Locate the cell with the specified text and output its [x, y] center coordinate. 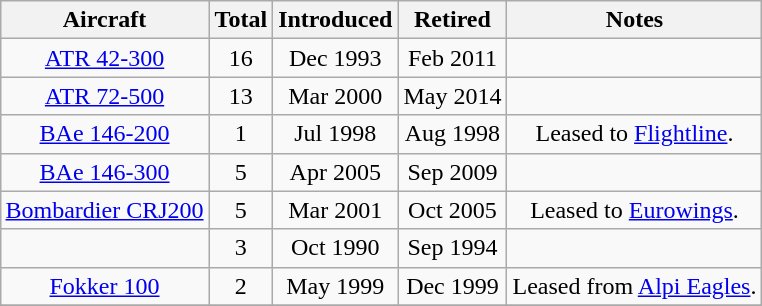
Feb 2011 [452, 58]
Leased to Eurowings. [634, 210]
Dec 1999 [452, 286]
Aug 1998 [452, 134]
ATR 42-300 [104, 58]
Sep 2009 [452, 172]
Apr 2005 [336, 172]
May 2014 [452, 96]
Oct 2005 [452, 210]
Introduced [336, 20]
Dec 1993 [336, 58]
Total [241, 20]
Jul 1998 [336, 134]
2 [241, 286]
Notes [634, 20]
Retired [452, 20]
Aircraft [104, 20]
May 1999 [336, 286]
Leased from Alpi Eagles. [634, 286]
Fokker 100 [104, 286]
ATR 72-500 [104, 96]
Leased to Flightline. [634, 134]
Bombardier CRJ200 [104, 210]
Oct 1990 [336, 248]
1 [241, 134]
BAe 146-200 [104, 134]
3 [241, 248]
Mar 2001 [336, 210]
13 [241, 96]
Mar 2000 [336, 96]
16 [241, 58]
BAe 146-300 [104, 172]
Sep 1994 [452, 248]
